Extract the (x, y) coordinate from the center of the cell holding the provided text.  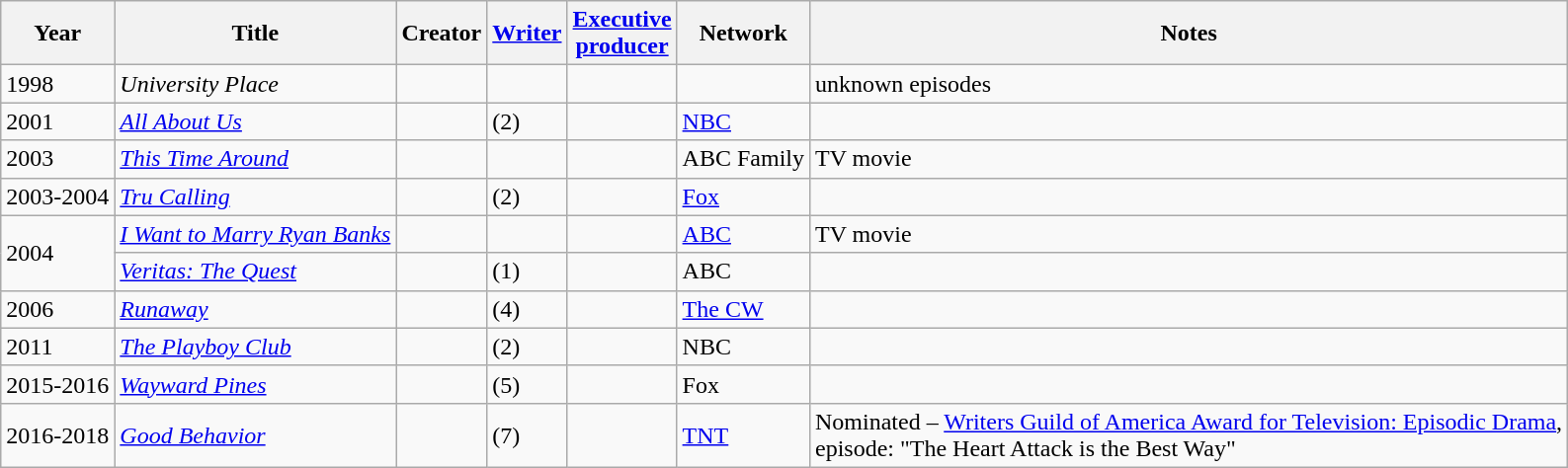
(5) (528, 384)
(7) (528, 434)
The Playboy Club (255, 347)
Network (743, 34)
2011 (57, 347)
Nominated – Writers Guild of America Award for Television: Episodic Drama, episode: "The Heart Attack is the Best Way" (1188, 434)
I Want to Marry Ryan Banks (255, 234)
unknown episodes (1188, 84)
This Time Around (255, 159)
Writer (528, 34)
2003 (57, 159)
(1) (528, 272)
2016-2018 (57, 434)
Veritas: The Quest (255, 272)
All About Us (255, 121)
University Place (255, 84)
2003-2004 (57, 196)
Tru Calling (255, 196)
(4) (528, 309)
2001 (57, 121)
Notes (1188, 34)
The CW (743, 309)
ABC Family (743, 159)
TNT (743, 434)
1998 (57, 84)
Title (255, 34)
Year (57, 34)
Creator (442, 34)
2015-2016 (57, 384)
Good Behavior (255, 434)
Runaway (255, 309)
Executiveproducer (622, 34)
2004 (57, 253)
Wayward Pines (255, 384)
2006 (57, 309)
